Find where the given text appears and provide that cell's center as [x, y] coordinate. 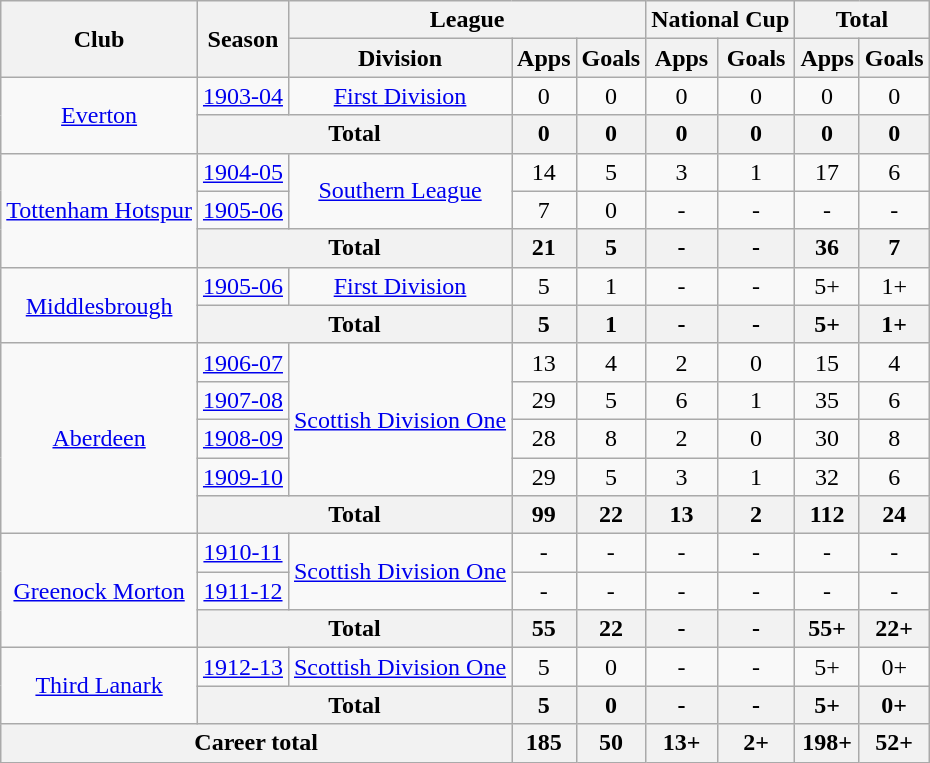
2+ [756, 743]
15 [827, 362]
21 [544, 248]
35 [827, 400]
55 [544, 629]
1912-13 [242, 667]
55+ [827, 629]
30 [827, 438]
50 [611, 743]
17 [827, 172]
Club [100, 39]
22+ [894, 629]
112 [827, 515]
Division [400, 58]
1908-09 [242, 438]
Middlesbrough [100, 305]
Everton [100, 115]
1911-12 [242, 591]
1903-04 [242, 96]
National Cup [720, 20]
1909-10 [242, 477]
League [466, 20]
1910-11 [242, 553]
Southern League [400, 191]
Aberdeen [100, 438]
1904-05 [242, 172]
Greenock Morton [100, 591]
24 [894, 515]
185 [544, 743]
Third Lanark [100, 686]
32 [827, 477]
99 [544, 515]
1906-07 [242, 362]
Season [242, 39]
Career total [256, 743]
14 [544, 172]
Tottenham Hotspur [100, 210]
1907-08 [242, 400]
36 [827, 248]
28 [544, 438]
52+ [894, 743]
13+ [682, 743]
198+ [827, 743]
